Pinpoint the cell where the given text exists, returning its (x, y) midpoint coordinate. 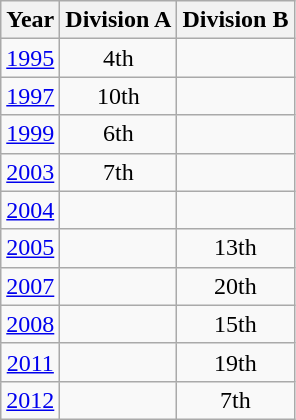
2004 (30, 210)
10th (118, 96)
20th (236, 286)
Division B (236, 20)
1995 (30, 58)
15th (236, 324)
Year (30, 20)
19th (236, 362)
4th (118, 58)
2012 (30, 400)
13th (236, 248)
2008 (30, 324)
2007 (30, 286)
2005 (30, 248)
1999 (30, 134)
2003 (30, 172)
6th (118, 134)
Division A (118, 20)
2011 (30, 362)
1997 (30, 96)
